Scan for the cell matching the given text and deliver its [x, y] coordinate at center. 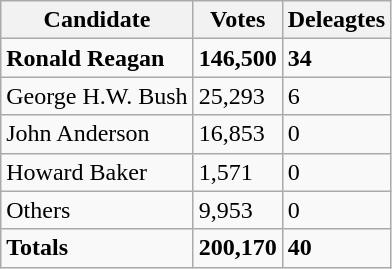
9,953 [238, 210]
John Anderson [97, 134]
1,571 [238, 172]
25,293 [238, 96]
146,500 [238, 58]
Votes [238, 20]
Totals [97, 248]
Deleagtes [336, 20]
16,853 [238, 134]
200,170 [238, 248]
George H.W. Bush [97, 96]
Howard Baker [97, 172]
40 [336, 248]
Candidate [97, 20]
34 [336, 58]
Others [97, 210]
6 [336, 96]
Ronald Reagan [97, 58]
